Pinpoint the cell where the given text exists, returning its [X, Y] midpoint coordinate. 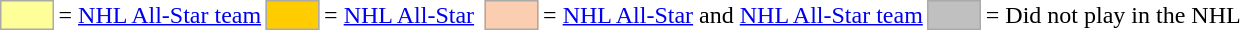
= NHL All-Star team [160, 15]
= NHL All-Star [400, 15]
= NHL All-Star and NHL All-Star team [734, 15]
